Find where the given text appears and provide that cell's center as (x, y) coordinate. 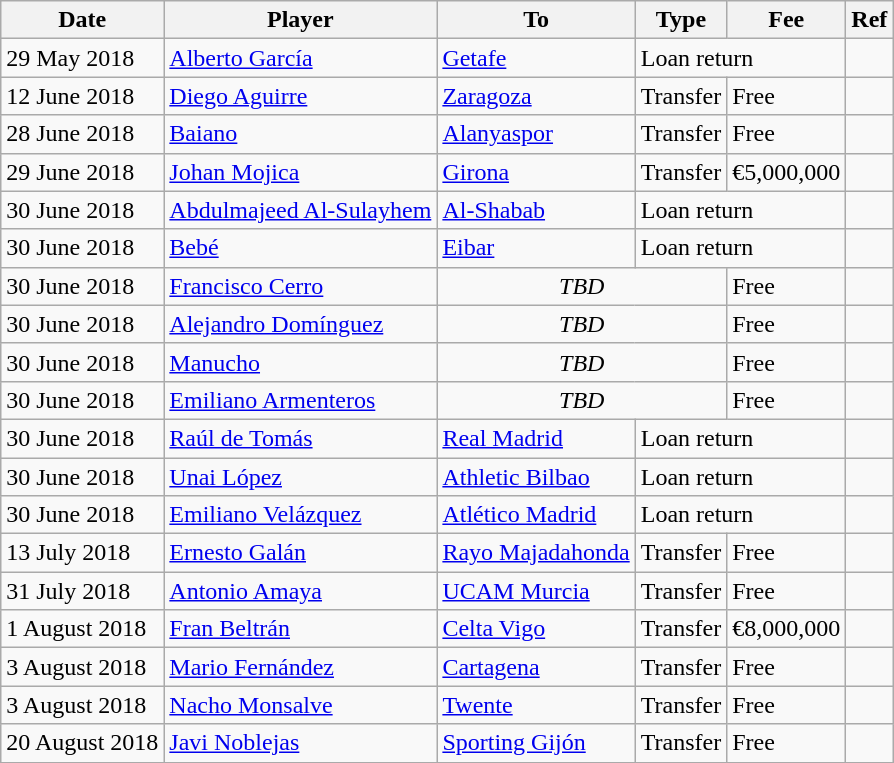
Ref (870, 20)
Getafe (536, 58)
UCAM Murcia (536, 591)
Manucho (300, 362)
Ernesto Galán (300, 553)
29 June 2018 (82, 172)
€8,000,000 (786, 629)
1 August 2018 (82, 629)
Unai López (300, 477)
Bebé (300, 248)
Baiano (300, 134)
20 August 2018 (82, 743)
Alberto García (300, 58)
Francisco Cerro (300, 286)
Twente (536, 705)
To (536, 20)
Sporting Gijón (536, 743)
29 May 2018 (82, 58)
Nacho Monsalve (300, 705)
Player (300, 20)
Emiliano Armenteros (300, 400)
Date (82, 20)
Johan Mojica (300, 172)
Diego Aguirre (300, 96)
12 June 2018 (82, 96)
Fee (786, 20)
Alejandro Domínguez (300, 324)
Atlético Madrid (536, 515)
Real Madrid (536, 438)
Celta Vigo (536, 629)
Raúl de Tomás (300, 438)
Abdulmajeed Al-Sulayhem (300, 210)
Type (681, 20)
Athletic Bilbao (536, 477)
Girona (536, 172)
Javi Noblejas (300, 743)
28 June 2018 (82, 134)
Eibar (536, 248)
31 July 2018 (82, 591)
Antonio Amaya (300, 591)
13 July 2018 (82, 553)
Al-Shabab (536, 210)
Rayo Majadahonda (536, 553)
Mario Fernández (300, 667)
Zaragoza (536, 96)
Alanyaspor (536, 134)
€5,000,000 (786, 172)
Cartagena (536, 667)
Fran Beltrán (300, 629)
Emiliano Velázquez (300, 515)
